From the cell containing the given text, extract its center point as [X, Y] coordinate. 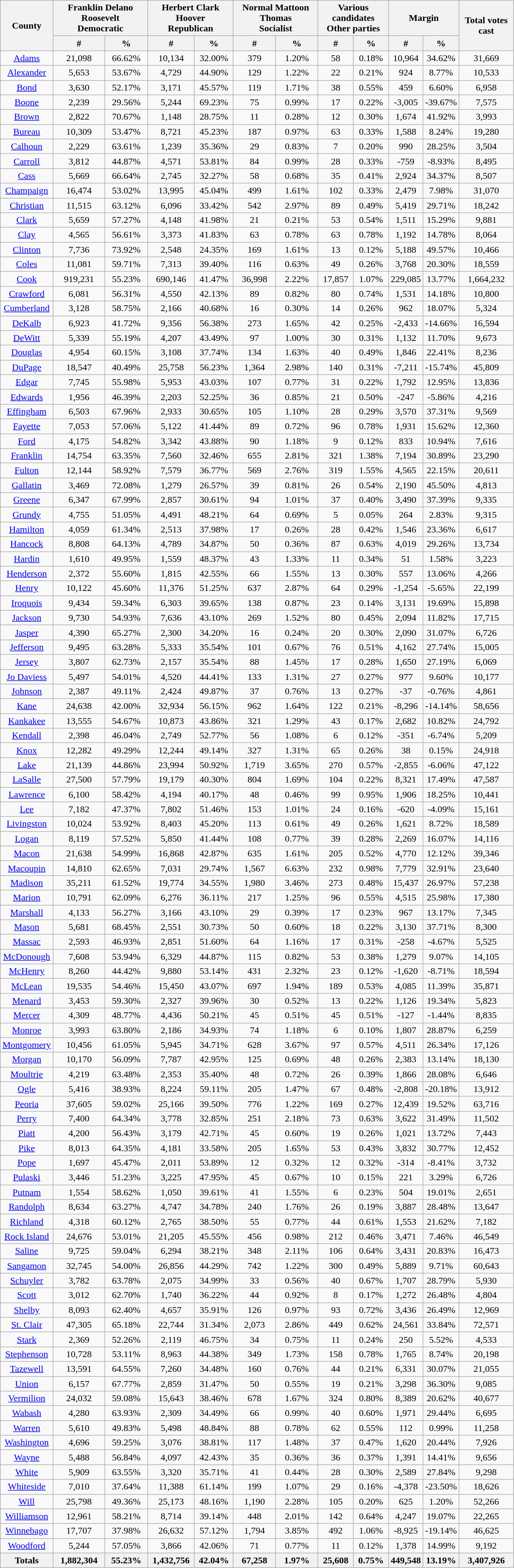
47.37% [126, 809]
6,646 [486, 1074]
11,502 [486, 1118]
19,179 [171, 780]
28.87% [441, 1030]
2.22% [296, 279]
19,535 [79, 986]
35.91% [214, 1310]
40.49% [126, 367]
35.36% [214, 146]
7,010 [79, 1487]
6,157 [79, 1383]
5,659 [79, 220]
63.61% [126, 146]
158 [336, 1354]
42.43% [214, 1457]
3,436 [406, 1310]
142 [336, 1516]
3,866 [171, 1546]
32.00% [214, 58]
-8,296 [406, 706]
39.14% [214, 1516]
1.97% [296, 1560]
37.64% [126, 1487]
4,097 [171, 1457]
Kankakee [27, 721]
115 [255, 957]
0.43% [371, 1148]
8.77% [441, 73]
39.61% [214, 1192]
7.46% [441, 1236]
8,119 [79, 839]
26.97% [441, 883]
Union [27, 1383]
0.92% [296, 1295]
14 [336, 308]
33 [255, 1280]
12,969 [486, 1310]
18,242 [486, 205]
3,887 [406, 1207]
3,166 [171, 912]
Lee [27, 809]
10.82% [441, 721]
3,471 [406, 1236]
2,011 [171, 1163]
56.38% [214, 323]
Lawrence [27, 794]
Winnebago [27, 1531]
20.30% [441, 264]
0.80% [371, 1399]
37.31% [441, 411]
13,647 [486, 1207]
60.15% [126, 353]
Fulton [27, 471]
58.75% [126, 308]
1,807 [406, 1030]
-1.44% [441, 1015]
13.14% [441, 1060]
3,407,926 [486, 1560]
18,547 [79, 367]
2.01% [296, 1516]
2,327 [171, 1001]
1,621 [406, 824]
1.29% [296, 721]
29.74% [214, 868]
6,695 [486, 1413]
990 [406, 146]
2,765 [171, 1222]
54.99% [126, 853]
4,861 [486, 692]
31.34% [214, 1325]
41.47% [214, 279]
9,356 [171, 323]
1,192 [406, 235]
38.93% [126, 1089]
Knox [27, 750]
18.25% [441, 794]
4,520 [171, 677]
Henry [27, 588]
56.84% [126, 1457]
2,682 [406, 721]
14.78% [441, 235]
20,611 [486, 471]
2,479 [406, 190]
3.29% [441, 1178]
37.71% [441, 927]
42.13% [214, 294]
112 [406, 1428]
Champaign [27, 190]
13,734 [486, 544]
2.87% [296, 588]
Will [27, 1501]
Cass [27, 176]
5,339 [79, 338]
Ogle [27, 1089]
251 [255, 1118]
7,736 [79, 250]
1,792 [406, 382]
67 [336, 1089]
8,093 [79, 1310]
1,882,304 [79, 1560]
27.19% [441, 662]
44.29% [214, 1266]
678 [255, 1399]
Hardin [27, 559]
44.38% [214, 1354]
6,617 [486, 529]
48.21% [214, 515]
52.17% [126, 87]
Wabash [27, 1413]
1,697 [79, 1163]
11,258 [486, 1428]
63,716 [486, 1104]
43.03% [214, 382]
4,200 [79, 1133]
53.94% [126, 957]
31.49% [441, 1118]
0.05% [371, 515]
26.48% [441, 1295]
18,589 [486, 824]
Marshall [27, 912]
52,266 [486, 1501]
49.87% [214, 692]
Saline [27, 1251]
1,021 [406, 1133]
59.04% [126, 1251]
4,059 [79, 529]
18,130 [486, 1060]
54.82% [126, 441]
-8,925 [406, 1531]
7,745 [79, 382]
13.17% [441, 912]
23,290 [486, 456]
63.27% [126, 1207]
McLean [27, 986]
4,175 [79, 441]
Brown [27, 117]
67.99% [126, 500]
32,745 [79, 1266]
448 [255, 1516]
-127 [406, 1015]
55 [255, 1222]
45.50% [441, 485]
49.57% [441, 250]
1.67% [296, 1399]
379 [255, 58]
153 [255, 809]
Hamilton [27, 529]
Alexander [27, 73]
66.62% [126, 58]
-39.67% [441, 102]
12,439 [406, 1104]
59.08% [126, 1399]
15.62% [441, 426]
63.48% [126, 1074]
26.57% [214, 485]
Johnson [27, 692]
22,199 [486, 588]
1,906 [406, 794]
2,309 [171, 1413]
Whiteside [27, 1487]
324 [336, 1399]
Lake [27, 765]
26.34% [441, 1045]
6,331 [406, 1369]
0.74% [371, 294]
4,309 [79, 1015]
23,994 [171, 765]
64.35% [126, 1148]
74 [255, 1030]
Margin [424, 18]
22 [336, 73]
21,098 [79, 58]
46.93% [126, 942]
8,260 [79, 971]
7,345 [486, 912]
67.96% [126, 411]
Sangamon [27, 1266]
8,808 [79, 544]
2,387 [79, 692]
7,636 [171, 618]
6,276 [171, 897]
3,223 [486, 559]
11.39% [441, 986]
300 [336, 1266]
9,725 [79, 1251]
34 [255, 1339]
-1,254 [406, 588]
56.09% [126, 1060]
14,116 [486, 839]
569 [255, 471]
2,383 [406, 1060]
0.56% [296, 1280]
10,134 [171, 58]
742 [255, 1266]
Clark [27, 220]
2,166 [171, 308]
56.23% [214, 367]
67.77% [126, 1383]
3,768 [406, 264]
18 [336, 927]
55.60% [126, 573]
24,032 [79, 1399]
58.42% [126, 794]
63.93% [126, 1413]
3,490 [406, 500]
4,789 [171, 544]
0.14% [371, 603]
30.73% [214, 927]
1,931 [406, 426]
58.92% [126, 471]
56.15% [214, 706]
Mercer [27, 1015]
3,812 [79, 161]
1,364 [255, 367]
54.00% [126, 1266]
0.68% [296, 176]
2,857 [171, 500]
11.82% [441, 618]
1,765 [406, 1354]
1,511 [406, 220]
349 [255, 1354]
2,369 [79, 1339]
48.77% [126, 1015]
52.25% [214, 397]
8.74% [441, 1354]
24,676 [79, 1236]
36,998 [255, 279]
1.58% [441, 559]
62.73% [126, 662]
58,656 [486, 706]
3,630 [79, 87]
St. Clair [27, 1325]
29.44% [441, 1413]
46.39% [126, 397]
Monroe [27, 1030]
42.55% [214, 573]
2.81% [296, 456]
-7,211 [406, 367]
57.27% [126, 220]
18,559 [486, 264]
12,961 [79, 1516]
6,923 [79, 323]
Moultrie [27, 1074]
5,488 [79, 1457]
24 [336, 809]
2,513 [171, 529]
1.69% [296, 780]
4,804 [486, 1295]
Montgomery [27, 1045]
-4.09% [441, 809]
189 [336, 986]
45.47% [126, 1163]
Warren [27, 1428]
-620 [406, 809]
690,146 [171, 279]
2,372 [79, 573]
-23.50% [441, 1487]
Effingham [27, 411]
55.98% [126, 382]
977 [406, 677]
2.86% [296, 1325]
9.07% [441, 957]
53.81% [214, 161]
25,166 [171, 1104]
35,211 [79, 883]
2,548 [171, 250]
5,945 [171, 1045]
7,560 [171, 456]
1,815 [171, 573]
69.23% [214, 102]
25.98% [441, 897]
10,964 [406, 58]
1.48% [296, 1443]
Macoupin [27, 868]
0.40% [371, 500]
61.14% [214, 1487]
9.71% [441, 1266]
15,005 [486, 647]
833 [406, 441]
50.92% [214, 765]
Herbert Clark HooverRepublican [190, 18]
2,933 [171, 411]
3,130 [406, 927]
2,593 [79, 942]
58.21% [126, 1516]
9,495 [79, 647]
2,924 [406, 176]
1.52% [296, 618]
3,446 [79, 1178]
-5.65% [441, 588]
30.61% [214, 500]
107 [255, 382]
-314 [406, 1163]
46.75% [214, 1339]
19.34% [441, 1001]
17,707 [79, 1531]
34.78% [214, 1207]
19.01% [441, 1192]
25,173 [171, 1501]
20.83% [441, 1251]
52.77% [214, 736]
90 [255, 441]
37.74% [214, 353]
49.95% [126, 559]
73 [336, 1118]
2.98% [296, 367]
39.50% [214, 1104]
12.95% [441, 382]
-19.14% [441, 1531]
Woodford [27, 1546]
53.01% [126, 1236]
65.27% [126, 632]
0.18% [371, 58]
2,269 [406, 839]
Franklin Delano RooseveltDemocratic [101, 18]
0.83% [296, 146]
Bureau [27, 132]
Gallatin [27, 485]
10,873 [171, 721]
Logan [27, 839]
White [27, 1472]
35.71% [214, 1472]
54.93% [126, 618]
2,749 [171, 736]
122 [336, 706]
Iroquois [27, 603]
3,570 [406, 411]
1,650 [406, 662]
4,515 [406, 897]
11,515 [79, 205]
56 [255, 736]
2,075 [171, 1280]
21,055 [486, 1369]
2,186 [171, 1030]
1.00% [296, 338]
17,715 [486, 618]
6,503 [79, 411]
Totals [27, 1560]
39.96% [214, 1001]
2,589 [406, 1472]
30.65% [214, 411]
13,555 [79, 721]
57.79% [126, 780]
0.87% [296, 603]
319 [336, 471]
232 [336, 868]
101 [255, 647]
19.07% [441, 1516]
3,298 [406, 1383]
7,787 [171, 1060]
2,090 [406, 632]
10 [336, 1178]
41.83% [214, 235]
9,656 [486, 1457]
1,546 [406, 529]
7,053 [79, 426]
-8.41% [441, 1163]
21,139 [79, 765]
Various candidatesOther parties [353, 18]
32.85% [214, 1118]
1,132 [406, 338]
126 [255, 1310]
34.93% [214, 1030]
-14.66% [441, 323]
38.50% [214, 1222]
Ford [27, 441]
5,122 [171, 426]
33.84% [441, 1325]
7,194 [406, 456]
5,324 [486, 308]
7,031 [171, 868]
47,587 [486, 780]
31.07% [441, 632]
32.46% [214, 456]
628 [255, 1045]
2,203 [171, 397]
7,779 [406, 868]
6.60% [441, 87]
4,207 [171, 338]
13,591 [79, 1369]
504 [406, 1192]
542 [255, 205]
Jasper [27, 632]
93 [336, 1310]
Greene [27, 500]
5,681 [79, 927]
49.29% [126, 750]
13,836 [486, 382]
62.70% [126, 1295]
DeKalb [27, 323]
22.41% [441, 353]
Jo Daviess [27, 677]
11,388 [171, 1487]
50.21% [214, 1015]
1,971 [406, 1413]
45,809 [486, 367]
-247 [406, 397]
3,431 [406, 1251]
264 [406, 515]
557 [406, 573]
3,108 [171, 353]
41.92% [441, 117]
32,934 [171, 706]
6,259 [486, 1030]
8,300 [486, 927]
6,329 [171, 957]
7,616 [486, 441]
10,024 [79, 824]
1,126 [406, 1001]
87 [336, 544]
Menard [27, 1001]
51.60% [214, 942]
-4,378 [406, 1487]
Douglas [27, 353]
12,282 [79, 750]
53.67% [126, 73]
1.71% [296, 87]
1,378 [406, 1546]
10,309 [79, 132]
Stark [27, 1339]
1,866 [406, 1074]
5 [336, 515]
9,569 [486, 411]
8,495 [486, 161]
12,452 [486, 1148]
39.40% [214, 264]
65.18% [126, 1325]
0.38% [371, 957]
23,640 [486, 868]
0.50% [371, 397]
62 [336, 1428]
Coles [27, 264]
5,497 [79, 677]
7,400 [79, 1118]
4,133 [79, 912]
54.01% [126, 677]
Putnam [27, 1192]
1.25% [296, 897]
4,390 [79, 632]
Piatt [27, 1133]
21.62% [441, 1222]
8,013 [79, 1148]
9.60% [441, 677]
Kane [27, 706]
4,436 [171, 1015]
6,958 [486, 87]
Franklin [27, 456]
26.49% [441, 1310]
4,657 [171, 1310]
57.06% [126, 426]
27 [336, 677]
102 [336, 190]
1.63% [296, 353]
18,626 [486, 1487]
-4.67% [441, 942]
49.36% [126, 1501]
9 [336, 441]
44.42% [126, 971]
24,561 [406, 1325]
4,550 [171, 294]
1,719 [255, 765]
1.45% [296, 662]
199 [255, 1487]
10,800 [486, 294]
17,380 [486, 897]
3,453 [79, 1001]
49.11% [126, 692]
31,070 [486, 190]
45.60% [126, 588]
8,236 [486, 353]
41.72% [126, 323]
4,162 [406, 647]
2.18% [296, 1118]
-6.06% [441, 765]
57.12% [214, 1531]
31 [336, 382]
449,548 [406, 1560]
63.55% [126, 1472]
0.10% [371, 1030]
4,954 [79, 353]
0.47% [371, 1443]
7,802 [171, 809]
-3,005 [406, 102]
221 [406, 1178]
39,346 [486, 853]
14,105 [486, 957]
187 [255, 132]
63.78% [126, 1280]
14.99% [441, 1546]
1.38% [371, 456]
11,081 [79, 264]
Jefferson [27, 647]
64.34% [126, 1118]
-37 [406, 692]
1,794 [255, 1531]
21,205 [171, 1236]
42.87% [214, 853]
2,239 [79, 102]
1,050 [171, 1192]
25,758 [171, 367]
12.12% [441, 853]
73.92% [126, 250]
51.46% [214, 809]
1,148 [171, 117]
0.37% [371, 1457]
34.99% [214, 1280]
1,620 [406, 1443]
County [27, 26]
13.19% [441, 1560]
30.89% [441, 456]
34.62% [441, 58]
125 [255, 1060]
0.62% [371, 1325]
-5.86% [441, 397]
10,456 [79, 1045]
15,450 [171, 986]
0.44% [296, 1472]
Pulaski [27, 1178]
-6.74% [441, 736]
56.43% [126, 1133]
76 [336, 647]
1.16% [296, 942]
31,669 [486, 58]
1,846 [406, 353]
108 [255, 839]
8,507 [486, 176]
23.36% [441, 529]
4,019 [406, 544]
1,190 [255, 1501]
5,419 [406, 205]
45.23% [214, 132]
7,575 [486, 102]
35,871 [486, 986]
348 [255, 1251]
776 [255, 1104]
19,280 [486, 132]
68.45% [126, 927]
Bond [27, 87]
0.25% [371, 323]
6,069 [486, 662]
3,373 [171, 235]
Calhoun [27, 146]
4,571 [171, 161]
60,643 [486, 1266]
34.48% [214, 1369]
39.65% [214, 603]
Clinton [27, 250]
24.35% [214, 250]
8.72% [441, 824]
Christian [27, 205]
18,594 [486, 971]
Peoria [27, 1104]
2.83% [441, 515]
119 [255, 87]
5,610 [79, 1428]
84 [255, 161]
3,778 [171, 1118]
42.00% [126, 706]
3.67% [296, 1045]
1,664,232 [486, 279]
11.70% [441, 338]
499 [255, 190]
28.08% [441, 1074]
-351 [406, 736]
27.74% [441, 647]
15,437 [406, 883]
8,389 [406, 1399]
Morgan [27, 1060]
3,128 [79, 308]
1.10% [296, 411]
4,148 [171, 220]
34.49% [214, 1413]
9,298 [486, 1472]
26,856 [171, 1266]
0.45% [371, 618]
34.20% [214, 632]
4,755 [79, 515]
2,859 [171, 1383]
13.06% [441, 573]
36.11% [214, 897]
Pope [27, 1163]
14,754 [79, 456]
47,305 [79, 1325]
9,192 [486, 1546]
Madison [27, 883]
-8.71% [441, 971]
30.77% [441, 1148]
11,376 [171, 588]
140 [336, 367]
-15.74% [441, 367]
6,294 [171, 1251]
40.68% [214, 308]
5,669 [79, 176]
54.67% [126, 721]
1.73% [296, 1354]
2,851 [171, 942]
2,073 [255, 1325]
6,303 [171, 603]
Hancock [27, 544]
59.30% [126, 1001]
3,171 [171, 87]
33.42% [214, 205]
61.05% [126, 1045]
57,238 [486, 883]
37.39% [441, 500]
38.81% [214, 1443]
1,554 [79, 1192]
3.85% [296, 1531]
5.52% [441, 1339]
20.62% [441, 1399]
5,188 [406, 250]
53.02% [126, 190]
14.18% [441, 294]
-2,808 [406, 1089]
59.11% [214, 1089]
116 [255, 264]
46,549 [486, 1236]
4,219 [79, 1074]
32.91% [441, 868]
1,980 [255, 883]
0.34% [371, 559]
16,594 [486, 323]
3,320 [171, 1472]
10,728 [79, 1354]
59.25% [126, 1443]
492 [336, 1531]
10,170 [79, 1060]
24,638 [79, 706]
3,807 [79, 662]
924 [406, 73]
19.52% [441, 1104]
2,119 [171, 1339]
63.28% [126, 647]
51.23% [126, 1178]
62.09% [126, 897]
67,258 [255, 1560]
51.05% [126, 515]
45.55% [214, 1236]
9,880 [171, 971]
43.88% [214, 441]
-2,855 [406, 765]
48.37% [214, 559]
Livingston [27, 824]
Grundy [27, 515]
1.64% [296, 706]
21,638 [79, 853]
0.19% [371, 1207]
28.75% [214, 117]
9,335 [486, 500]
20.44% [441, 1443]
2,745 [171, 176]
62.40% [126, 1310]
-759 [406, 161]
2.76% [296, 471]
0.53% [371, 986]
4,318 [79, 1222]
Jackson [27, 618]
59.71% [126, 264]
57.05% [126, 1546]
Carroll [27, 161]
3,179 [171, 1133]
44.86% [126, 765]
Wayne [27, 1457]
DeWitt [27, 338]
4,696 [79, 1443]
59.02% [126, 1104]
36.22% [214, 1295]
20 [336, 632]
-2,433 [406, 323]
36.77% [214, 471]
5,525 [486, 942]
72,571 [486, 1325]
94 [255, 500]
4,747 [171, 1207]
McHenry [27, 971]
1,707 [406, 1280]
8,835 [486, 1015]
1,610 [79, 559]
49.83% [126, 1428]
2,229 [79, 146]
45.20% [214, 824]
3,131 [406, 603]
42.71% [214, 1133]
Total votes cast [486, 26]
47.95% [214, 1178]
20,198 [486, 1354]
40.17% [214, 794]
72.08% [126, 485]
27,500 [79, 780]
28.25% [441, 146]
Williamson [27, 1516]
4,266 [486, 573]
3,782 [79, 1280]
10,533 [486, 73]
16,868 [171, 853]
59.34% [126, 603]
104 [336, 780]
2,551 [171, 927]
Randolph [27, 1207]
Jersey [27, 662]
Edwards [27, 397]
Vermilion [27, 1399]
4,813 [486, 485]
LaSalle [27, 780]
5,823 [486, 1001]
4,216 [486, 397]
635 [255, 853]
6,096 [171, 205]
2,094 [406, 618]
4,247 [406, 1516]
43.07% [214, 986]
45.04% [214, 190]
Richland [27, 1222]
9,881 [486, 220]
55.19% [126, 338]
3,504 [486, 146]
2,424 [171, 692]
17,126 [486, 1045]
5,416 [79, 1089]
32.27% [214, 176]
1,740 [171, 1295]
2,300 [171, 632]
449 [336, 1325]
43.86% [214, 721]
McDonough [27, 957]
-0.76% [441, 692]
2,157 [171, 662]
133 [255, 677]
10,466 [486, 250]
Scott [27, 1295]
2.97% [296, 205]
16.07% [441, 839]
17,857 [336, 279]
64.13% [126, 544]
Rock Island [27, 1236]
229,085 [406, 279]
14,810 [79, 868]
4,729 [171, 73]
34.37% [441, 176]
66.64% [126, 176]
47,122 [486, 765]
15,898 [486, 603]
8,721 [171, 132]
5,498 [171, 1428]
Washington [27, 1443]
250 [406, 1339]
Adams [27, 58]
29.56% [126, 102]
1,956 [79, 397]
117 [255, 1443]
28.79% [441, 1280]
8,224 [171, 1089]
53.89% [214, 1163]
6,100 [79, 794]
8,714 [171, 1516]
4,511 [406, 1045]
34.71% [214, 1045]
54.46% [126, 986]
17.49% [441, 780]
804 [255, 780]
71 [255, 1546]
16,474 [79, 190]
61.52% [126, 883]
41.98% [214, 220]
4,280 [79, 1413]
4,194 [171, 794]
25,608 [336, 1560]
3,732 [486, 1163]
7,579 [171, 471]
44.41% [214, 677]
13,995 [171, 190]
8 [336, 1295]
5,333 [171, 647]
63.80% [126, 1030]
4,491 [171, 515]
1,432,756 [171, 1560]
14.41% [441, 1457]
431 [255, 971]
1.76% [296, 1207]
18.07% [441, 308]
61.34% [126, 529]
4,533 [486, 1339]
1,553 [406, 1222]
13,912 [486, 1089]
48.84% [214, 1428]
Shelby [27, 1310]
113 [255, 824]
Kendall [27, 736]
42.04% [214, 1560]
29.26% [441, 544]
-20.18% [441, 1089]
5,653 [79, 73]
65 [336, 750]
19.69% [441, 603]
9,085 [486, 1383]
3,469 [79, 485]
655 [255, 456]
46,625 [486, 1531]
13.77% [441, 279]
7,260 [171, 1369]
1,391 [406, 1457]
16,473 [486, 1251]
1,239 [171, 146]
3,012 [79, 1295]
33.58% [214, 1148]
63.12% [126, 205]
46.04% [126, 736]
Tazewell [27, 1369]
0.85% [296, 397]
8,963 [171, 1354]
49.14% [214, 750]
270 [336, 765]
Massac [27, 942]
217 [255, 897]
Crawford [27, 294]
2.28% [296, 1501]
51 [406, 559]
DuPage [27, 367]
5,909 [79, 1472]
53.14% [214, 971]
Henderson [27, 573]
7,926 [486, 1443]
15.29% [441, 220]
53.92% [126, 824]
Edgar [27, 382]
-14.14% [441, 706]
48.16% [214, 1501]
56.27% [126, 912]
8,403 [171, 824]
637 [255, 588]
697 [255, 986]
40,677 [486, 1399]
34.87% [214, 544]
459 [406, 87]
6.63% [296, 868]
129 [255, 73]
4,181 [171, 1148]
-1,620 [406, 971]
Macon [27, 853]
106 [336, 1251]
52.26% [126, 1339]
30.07% [441, 1369]
Normal Mattoon ThomasSocialist [276, 18]
456 [255, 1236]
43.49% [214, 338]
53.11% [126, 1354]
7,443 [486, 1133]
3.65% [296, 765]
Perry [27, 1118]
967 [406, 912]
10,122 [79, 588]
Fayette [27, 426]
2,398 [79, 736]
6,347 [79, 500]
58.62% [126, 1192]
Boone [27, 102]
10,441 [486, 794]
5,209 [486, 736]
15,643 [171, 1399]
7.98% [441, 190]
8,064 [486, 235]
Marion [27, 897]
Stephenson [27, 1354]
75 [255, 102]
3,342 [171, 441]
0.42% [371, 529]
31.47% [214, 1383]
160 [255, 1369]
1,567 [255, 868]
134 [255, 353]
2,822 [79, 117]
9,673 [486, 338]
240 [255, 1207]
3,832 [406, 1148]
12,244 [171, 750]
42.06% [214, 1546]
35.40% [214, 1074]
25,798 [79, 1501]
15,161 [486, 809]
9,315 [486, 515]
13.72% [441, 1133]
44.90% [214, 73]
327 [255, 750]
3,225 [171, 1178]
2,353 [171, 1074]
5,850 [171, 839]
2.32% [296, 971]
4,085 [406, 986]
10,791 [79, 897]
7,608 [79, 957]
24,918 [486, 750]
7,313 [171, 264]
70.67% [126, 117]
38.46% [214, 1399]
10,177 [486, 677]
27.84% [441, 1472]
1,559 [171, 559]
12,144 [79, 471]
8,321 [406, 780]
99 [336, 794]
38.21% [214, 1251]
40.30% [214, 780]
0.81% [296, 485]
5,889 [406, 1266]
56.61% [126, 235]
42 [336, 323]
22,265 [486, 1516]
1.94% [296, 986]
62.65% [126, 868]
Cook [27, 279]
625 [406, 1501]
1.06% [371, 1531]
8,634 [79, 1207]
-258 [406, 942]
26,632 [171, 1531]
6,081 [79, 294]
22,744 [171, 1325]
0.41% [371, 176]
3.46% [296, 883]
19,774 [171, 883]
42.95% [214, 1060]
5,930 [486, 1280]
56.31% [126, 294]
45.57% [214, 87]
1.08% [296, 736]
28.48% [441, 1207]
Pike [27, 1148]
212 [336, 1236]
34.55% [214, 883]
22.15% [441, 471]
2,651 [486, 1192]
Mason [27, 927]
138 [255, 603]
Clay [27, 235]
1.47% [296, 1089]
1,674 [406, 117]
5,953 [171, 382]
1,531 [406, 294]
60.12% [126, 1222]
37,605 [79, 1104]
1,588 [406, 132]
1.33% [296, 559]
36.30% [441, 1383]
Cumberland [27, 308]
4,770 [406, 853]
53.47% [126, 132]
1,272 [406, 1295]
29.71% [441, 205]
Schuyler [27, 1280]
269 [255, 618]
919,231 [79, 279]
9,434 [79, 603]
7 [336, 146]
3,622 [406, 1118]
24,792 [486, 721]
9,730 [79, 618]
51.25% [214, 588]
3,076 [171, 1443]
57.52% [126, 839]
10.94% [441, 441]
2.11% [296, 1251]
0.95% [371, 794]
63.35% [126, 456]
8.24% [441, 132]
64.55% [126, 1369]
12,360 [486, 426]
-8.93% [441, 161]
2,190 [406, 485]
